Determine the (X, Y) coordinate at the center of the cell enclosing the given text.  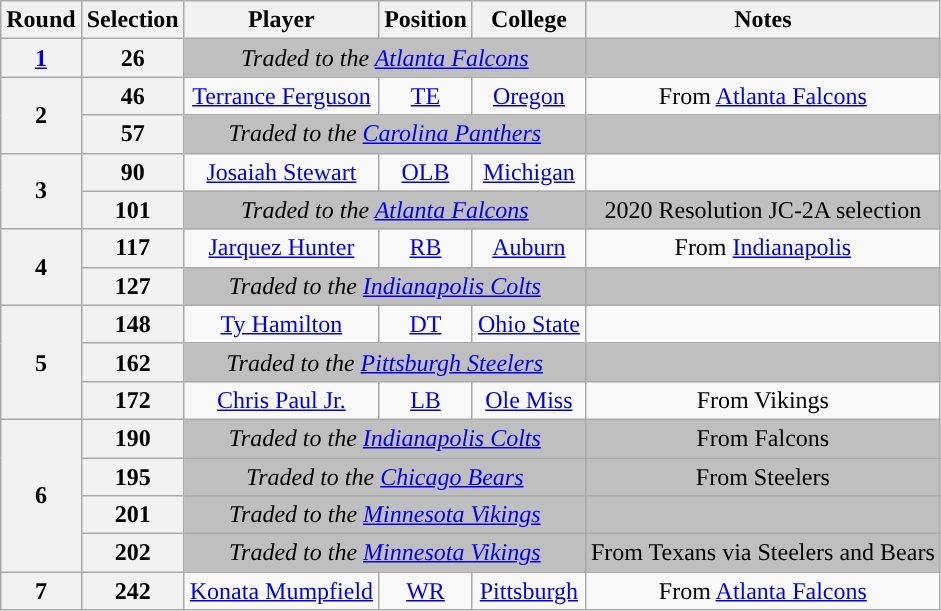
201 (132, 515)
Oregon (528, 96)
Jarquez Hunter (281, 248)
6 (41, 495)
College (528, 20)
148 (132, 324)
2 (41, 115)
117 (132, 248)
WR (426, 591)
172 (132, 400)
Terrance Ferguson (281, 96)
1 (41, 58)
90 (132, 172)
Traded to the Chicago Bears (384, 477)
2020 Resolution JC-2A selection (762, 210)
From Vikings (762, 400)
Konata Mumpfield (281, 591)
LB (426, 400)
7 (41, 591)
RB (426, 248)
202 (132, 553)
Traded to the Pittsburgh Steelers (384, 362)
Round (41, 20)
Position (426, 20)
46 (132, 96)
162 (132, 362)
127 (132, 286)
Selection (132, 20)
242 (132, 591)
Ole Miss (528, 400)
Chris Paul Jr. (281, 400)
Pittsburgh (528, 591)
From Indianapolis (762, 248)
Traded to the Carolina Panthers (384, 134)
OLB (426, 172)
195 (132, 477)
TE (426, 96)
Michigan (528, 172)
DT (426, 324)
Player (281, 20)
From Falcons (762, 438)
4 (41, 267)
26 (132, 58)
5 (41, 362)
Josaiah Stewart (281, 172)
190 (132, 438)
Notes (762, 20)
Ty Hamilton (281, 324)
3 (41, 191)
From Texans via Steelers and Bears (762, 553)
101 (132, 210)
57 (132, 134)
Auburn (528, 248)
Ohio State (528, 324)
From Steelers (762, 477)
